From the cell containing the given text, extract its center point as [x, y] coordinate. 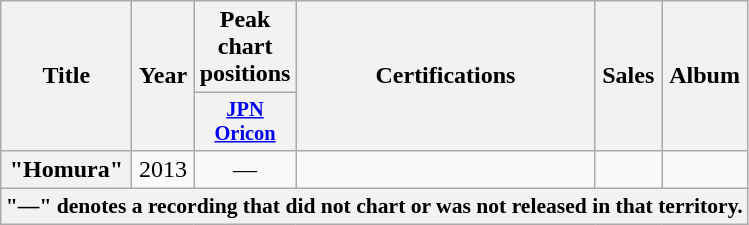
Title [66, 76]
Peak chart positions [245, 47]
Sales [628, 76]
2013 [163, 169]
Album [705, 76]
"Homura" [66, 169]
Certifications [446, 76]
— [245, 169]
JPNOricon [245, 122]
Year [163, 76]
"—" denotes a recording that did not chart or was not released in that territory. [374, 207]
